From the cell containing the given text, extract its center point as (X, Y) coordinate. 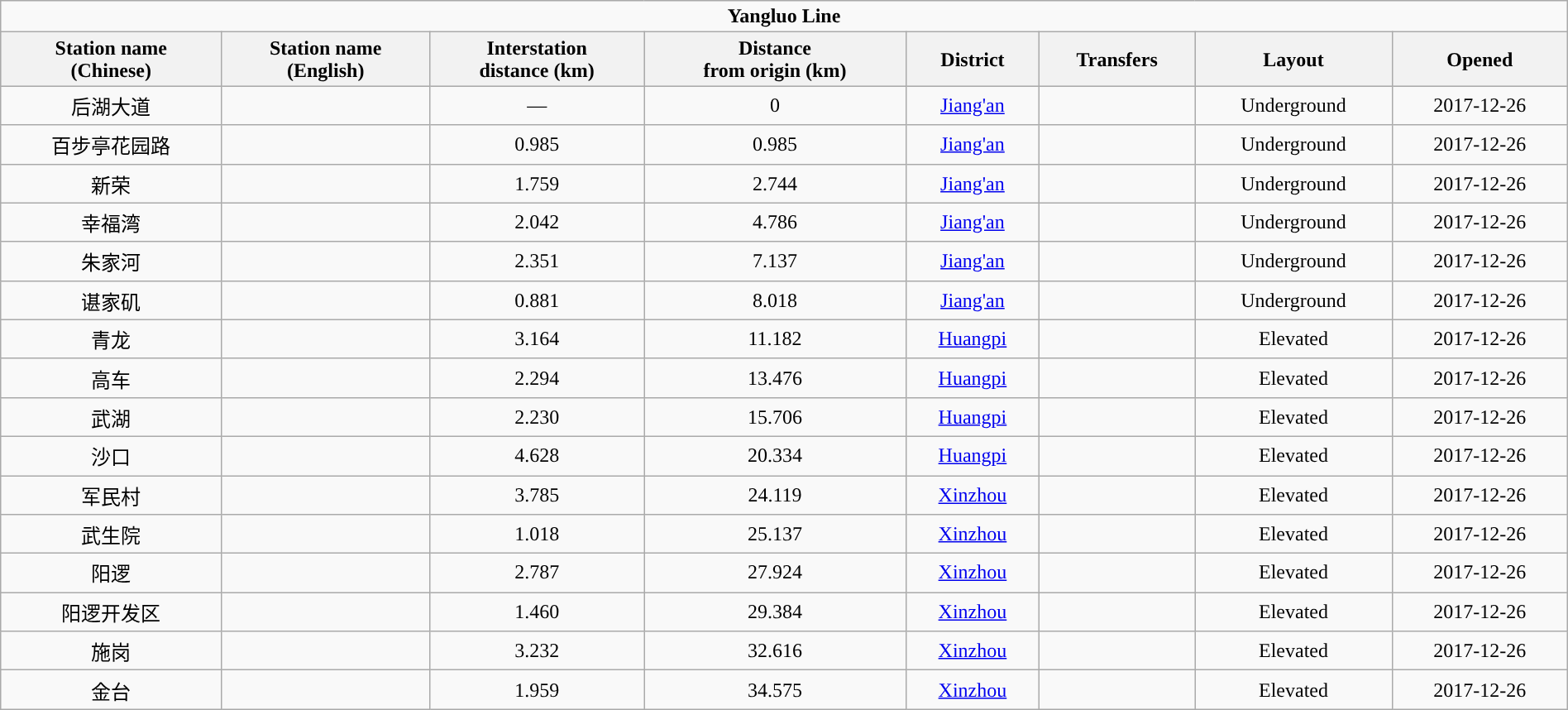
朱家河 (111, 261)
2.744 (776, 184)
1.759 (538, 184)
20.334 (776, 455)
1.460 (538, 612)
1.018 (538, 535)
34.575 (776, 690)
军民村 (111, 495)
4.628 (538, 455)
District (973, 60)
11.182 (776, 339)
15.706 (776, 417)
24.119 (776, 495)
2.787 (538, 573)
武生院 (111, 535)
金台 (111, 690)
百步亭花园路 (111, 144)
后湖大道 (111, 106)
Layout (1293, 60)
13.476 (776, 377)
阳逻 (111, 573)
3.232 (538, 650)
3.785 (538, 495)
Interstationdistance (km) (538, 60)
沙口 (111, 455)
Station name(English) (326, 60)
施岗 (111, 650)
Distancefrom origin (km) (776, 60)
谌家矶 (111, 300)
2.351 (538, 261)
7.137 (776, 261)
0 (776, 106)
Yangluo Line (784, 17)
Opened (1480, 60)
Station name(Chinese) (111, 60)
8.018 (776, 300)
2.294 (538, 377)
4.786 (776, 222)
32.616 (776, 650)
1.959 (538, 690)
27.924 (776, 573)
0.881 (538, 300)
高车 (111, 377)
阳逻开发区 (111, 612)
29.384 (776, 612)
新荣 (111, 184)
— (538, 106)
2.042 (538, 222)
青龙 (111, 339)
25.137 (776, 535)
武湖 (111, 417)
3.164 (538, 339)
幸福湾 (111, 222)
Transfers (1117, 60)
2.230 (538, 417)
